Determine the (X, Y) coordinate at the center of the cell enclosing the given text.  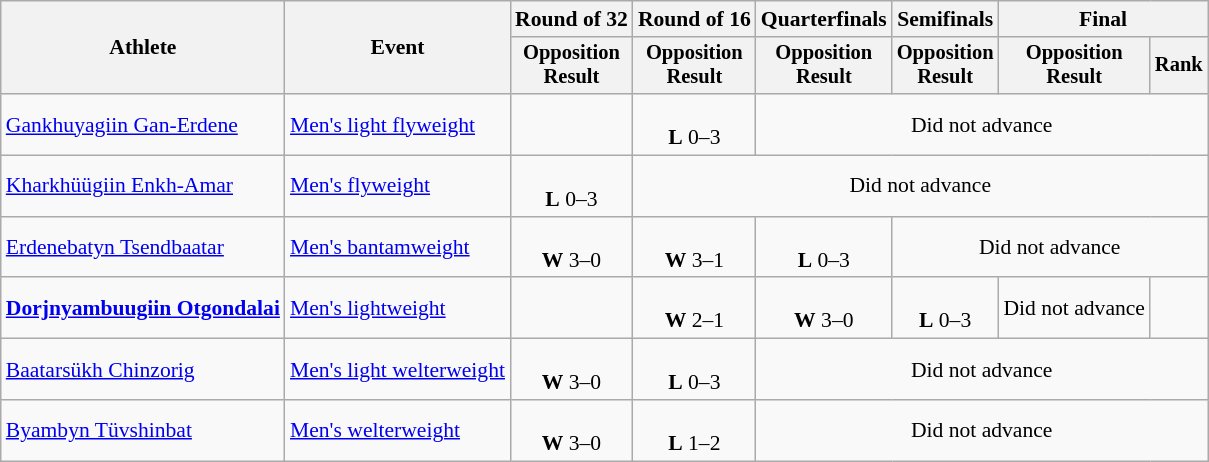
Baatarsükh Chinzorig (143, 370)
Men's welterweight (398, 430)
Final (1102, 19)
W 2–1 (694, 308)
Athlete (143, 48)
Rank (1179, 66)
Men's flyweight (398, 186)
Event (398, 48)
Round of 32 (572, 19)
Men's light flyweight (398, 124)
Kharkhüügiin Enkh-Amar (143, 186)
Men's lightweight (398, 308)
Byambyn Tüvshinbat (143, 430)
Men's bantamweight (398, 248)
Erdenebatyn Tsendbaatar (143, 248)
W 3–1 (694, 248)
Quarterfinals (824, 19)
Semifinals (946, 19)
Round of 16 (694, 19)
Gankhuyagiin Gan-Erdene (143, 124)
Men's light welterweight (398, 370)
L 1–2 (694, 430)
Dorjnyambuugiin Otgondalai (143, 308)
